Search for the cell housing the specified text and yield its [X, Y] center coordinate. 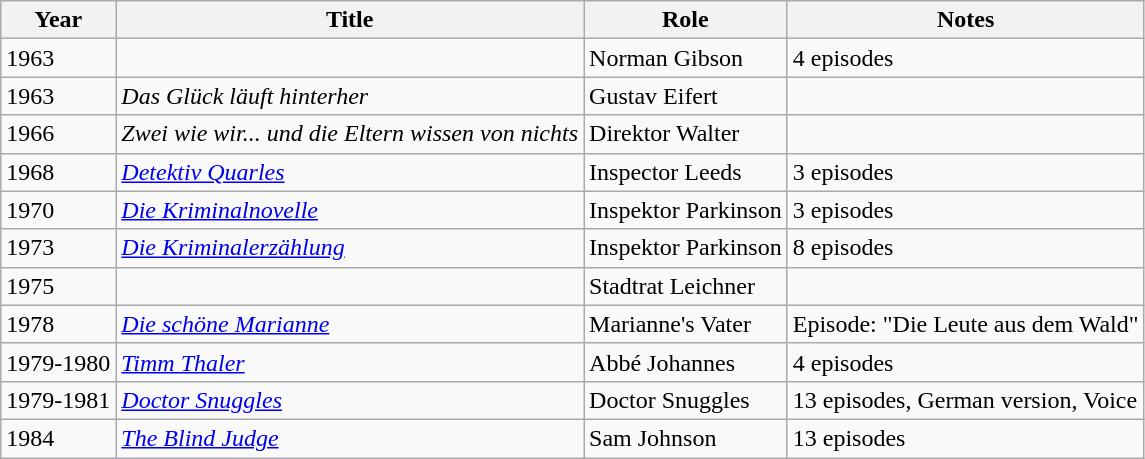
13 episodes, German version, Voice [966, 400]
Notes [966, 20]
Detektiv Quarles [350, 172]
Sam Johnson [686, 438]
Direktor Walter [686, 134]
Abbé Johannes [686, 362]
Episode: "Die Leute aus dem Wald" [966, 324]
1968 [58, 172]
Die schöne Marianne [350, 324]
Stadtrat Leichner [686, 286]
8 episodes [966, 248]
1966 [58, 134]
Marianne's Vater [686, 324]
1975 [58, 286]
Gustav Eifert [686, 96]
Zwei wie wir... und die Eltern wissen von nichts [350, 134]
Die Kriminalerzählung [350, 248]
1984 [58, 438]
The Blind Judge [350, 438]
Timm Thaler [350, 362]
Year [58, 20]
1978 [58, 324]
1973 [58, 248]
Title [350, 20]
Das Glück läuft hinterher [350, 96]
1970 [58, 210]
Die Kriminalnovelle [350, 210]
Role [686, 20]
Inspector Leeds [686, 172]
1979-1981 [58, 400]
1979-1980 [58, 362]
13 episodes [966, 438]
Norman Gibson [686, 58]
